Scan for the cell matching the given text and deliver its (X, Y) coordinate at center. 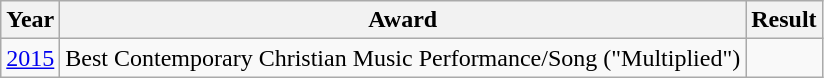
Result (784, 20)
Year (30, 20)
Best Contemporary Christian Music Performance/Song ("Multiplied") (403, 58)
Award (403, 20)
2015 (30, 58)
